From the cell containing the given text, extract its center point as (x, y) coordinate. 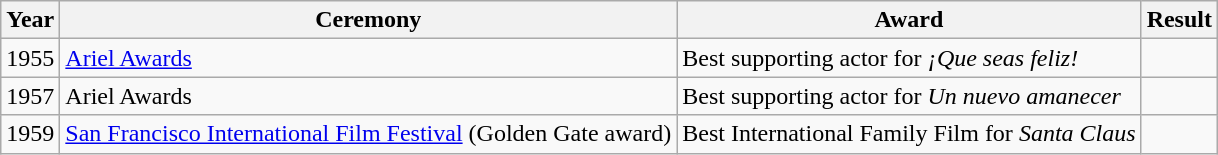
Best International Family Film for Santa Claus (909, 134)
1959 (30, 134)
1955 (30, 58)
Best supporting actor for Un nuevo amanecer (909, 96)
Year (30, 20)
1957 (30, 96)
Ceremony (368, 20)
Best supporting actor for ¡Que seas feliz! (909, 58)
Award (909, 20)
San Francisco International Film Festival (Golden Gate award) (368, 134)
Result (1179, 20)
